Extract the [X, Y] coordinate from the center of the cell holding the provided text.  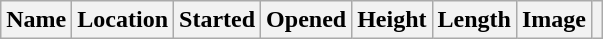
Opened [306, 20]
Image [554, 20]
Location [123, 20]
Height [392, 20]
Length [474, 20]
Started [218, 20]
Name [36, 20]
